Scan for the cell matching the given text and deliver its (X, Y) coordinate at center. 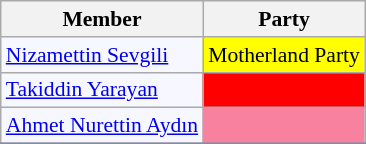
Takiddin Yarayan (102, 90)
Member (102, 19)
Nizamettin Sevgili (102, 55)
Party (284, 19)
Ahmet Nurettin Aydın (102, 126)
Motherland Party (284, 55)
